Return [X, Y] of the center of cell containing provided text 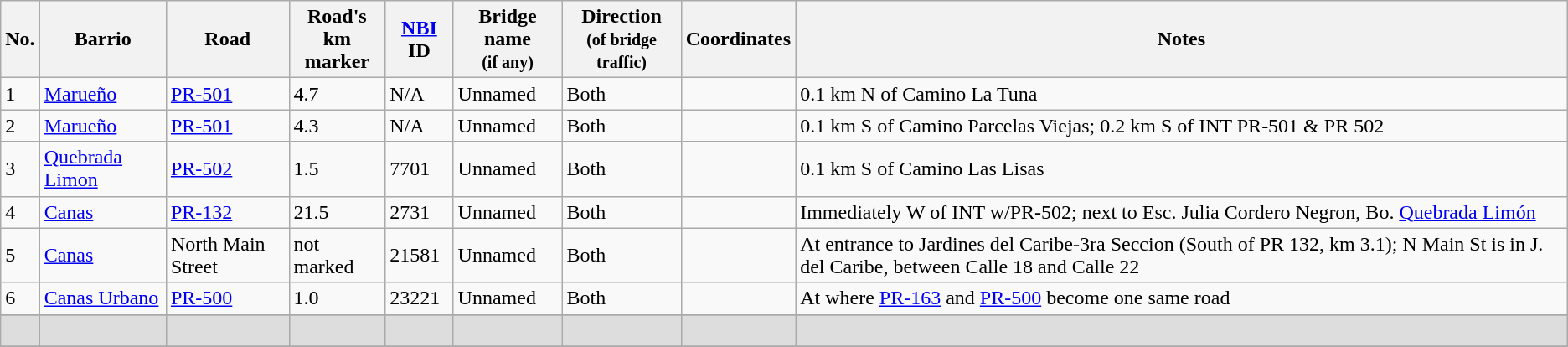
1 [20, 94]
0.1 km S of Camino Las Lisas [1182, 169]
At where PR-163 and PR-500 become one same road [1182, 298]
4.3 [337, 126]
Barrio [102, 39]
Canas Urbano [102, 298]
PR-132 [228, 212]
5 [20, 255]
Coordinates [738, 39]
7701 [419, 169]
2 [20, 126]
NBI ID [419, 39]
0.1 km S of Camino Parcelas Viejas; 0.2 km S of INT PR-501 & PR 502 [1182, 126]
Road [228, 39]
Notes [1182, 39]
4 [20, 212]
Bridge name (if any) [508, 39]
North Main Street [228, 255]
1.0 [337, 298]
4.7 [337, 94]
not marked [337, 255]
Quebrada Limon [102, 169]
3 [20, 169]
23221 [419, 298]
0.1 km N of Camino La Tuna [1182, 94]
PR-502 [228, 169]
21581 [419, 255]
No. [20, 39]
Road'skm marker [337, 39]
PR-500 [228, 298]
6 [20, 298]
2731 [419, 212]
1.5 [337, 169]
At entrance to Jardines del Caribe-3ra Seccion (South of PR 132, km 3.1); N Main St is in J. del Caribe, between Calle 18 and Calle 22 [1182, 255]
Direction (of bridge traffic) [622, 39]
21.5 [337, 212]
Immediately W of INT w/PR-502; next to Esc. Julia Cordero Negron, Bo. Quebrada Limón [1182, 212]
